Find where the given text appears and provide that cell's center as (x, y) coordinate. 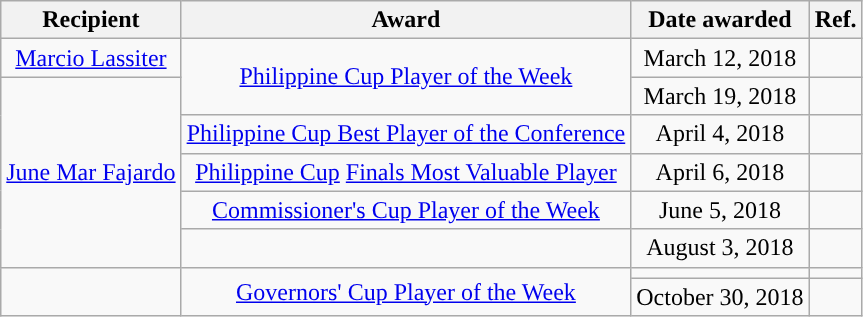
June 5, 2018 (720, 210)
August 3, 2018 (720, 248)
April 4, 2018 (720, 134)
March 19, 2018 (720, 96)
Commissioner's Cup Player of the Week (406, 210)
Philippine Cup Best Player of the Conference (406, 134)
March 12, 2018 (720, 58)
Governors' Cup Player of the Week (406, 292)
Date awarded (720, 20)
Award (406, 20)
Recipient (91, 20)
October 30, 2018 (720, 297)
June Mar Fajardo (91, 172)
Philippine Cup Player of the Week (406, 77)
Philippine Cup Finals Most Valuable Player (406, 172)
Marcio Lassiter (91, 58)
April 6, 2018 (720, 172)
Ref. (836, 20)
